Detect which cell encompasses the target text, then output its [X, Y] center coordinate. 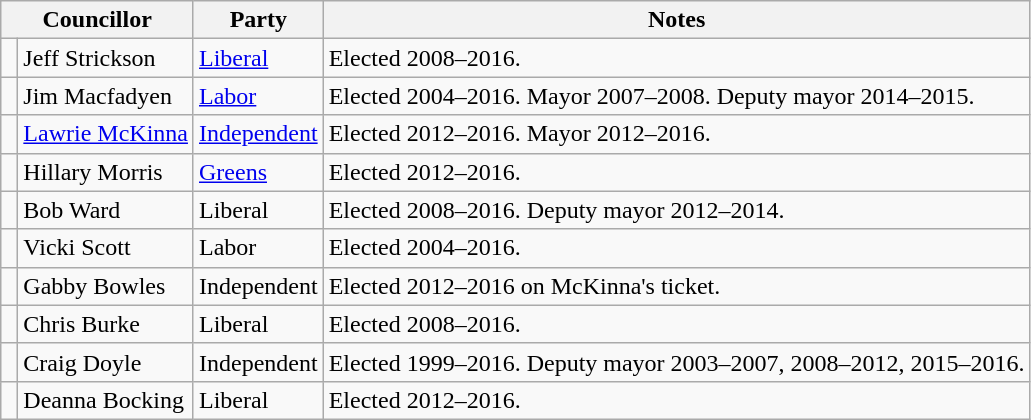
Elected 1999–2016. Deputy mayor 2003–2007, 2008–2012, 2015–2016. [676, 362]
Hillary Morris [106, 172]
Councillor [98, 20]
Elected 2012–2016. Mayor 2012–2016. [676, 134]
Bob Ward [106, 210]
Elected 2012–2016 on McKinna's ticket. [676, 286]
Jim Macfadyen [106, 96]
Vicki Scott [106, 248]
Notes [676, 20]
Deanna Bocking [106, 400]
Elected 2004–2016. [676, 248]
Elected 2008–2016. Deputy mayor 2012–2014. [676, 210]
Elected 2004–2016. Mayor 2007–2008. Deputy mayor 2014–2015. [676, 96]
Chris Burke [106, 324]
Lawrie McKinna [106, 134]
Jeff Strickson [106, 58]
Craig Doyle [106, 362]
Party [258, 20]
Gabby Bowles [106, 286]
Greens [258, 172]
